Identify which cell holds the provided text, then report its [X, Y] central coordinate. 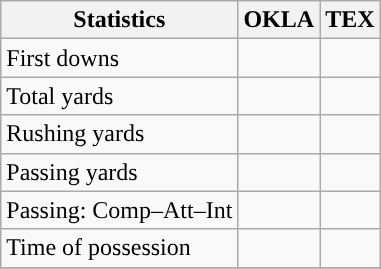
Total yards [120, 96]
TEX [350, 20]
Statistics [120, 20]
Passing yards [120, 172]
Time of possession [120, 248]
Passing: Comp–Att–Int [120, 210]
First downs [120, 58]
OKLA [279, 20]
Rushing yards [120, 134]
